Provide the (X, Y) coordinate of the cell's center where the given text is located.  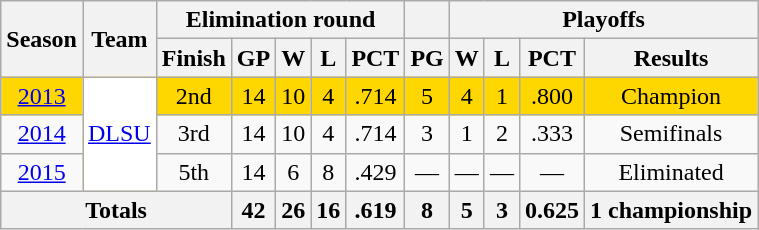
.429 (376, 172)
6 (294, 172)
0.625 (552, 210)
16 (328, 210)
Finish (194, 58)
DLSU (119, 134)
5th (194, 172)
3rd (194, 134)
2014 (42, 134)
Elimination round (280, 20)
2 (502, 134)
Results (670, 58)
2nd (194, 96)
Champion (670, 96)
Semifinals (670, 134)
PG (427, 58)
Season (42, 39)
2013 (42, 96)
Eliminated (670, 172)
42 (253, 210)
Team (119, 39)
.619 (376, 210)
Playoffs (603, 20)
2015 (42, 172)
26 (294, 210)
GP (253, 58)
1 championship (670, 210)
Totals (116, 210)
.333 (552, 134)
.800 (552, 96)
